Return (X, Y) of the center of cell containing provided text 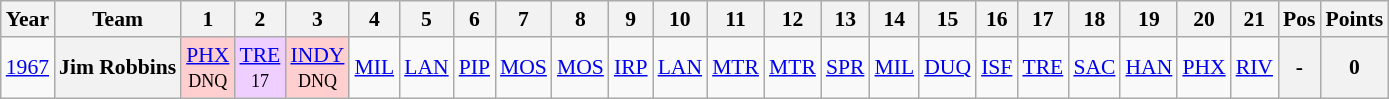
RIV (1254, 68)
PIP (474, 68)
PHXDNQ (208, 68)
DUQ (948, 68)
14 (894, 19)
SAC (1094, 68)
- (1300, 68)
21 (1254, 19)
10 (680, 19)
13 (846, 19)
15 (948, 19)
16 (996, 19)
Jim Robbins (118, 68)
18 (1094, 19)
8 (580, 19)
20 (1204, 19)
PHX (1204, 68)
TRE (1042, 68)
6 (474, 19)
Year (28, 19)
5 (426, 19)
IRP (631, 68)
1967 (28, 68)
2 (260, 19)
4 (374, 19)
0 (1355, 68)
7 (524, 19)
HAN (1148, 68)
1 (208, 19)
19 (1148, 19)
INDYDNQ (317, 68)
3 (317, 19)
Pos (1300, 19)
11 (736, 19)
12 (792, 19)
SPR (846, 68)
17 (1042, 19)
TRE17 (260, 68)
Team (118, 19)
9 (631, 19)
Points (1355, 19)
ISF (996, 68)
